Pinpoint the cell where the given text exists, returning its [x, y] midpoint coordinate. 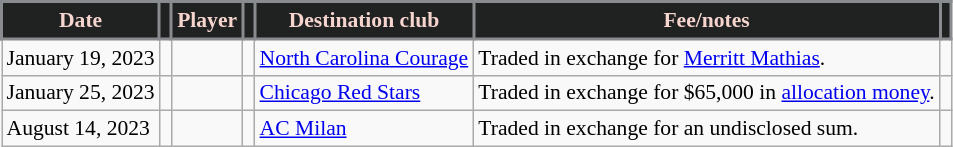
August 14, 2023 [81, 129]
January 19, 2023 [81, 57]
AC Milan [364, 129]
Player [207, 20]
North Carolina Courage [364, 57]
January 25, 2023 [81, 93]
Fee/notes [706, 20]
Destination club [364, 20]
Traded in exchange for $65,000 in allocation money. [706, 93]
Traded in exchange for Merritt Mathias. [706, 57]
Traded in exchange for an undisclosed sum. [706, 129]
Date [81, 20]
Chicago Red Stars [364, 93]
